Return (X, Y) of the center of cell containing provided text 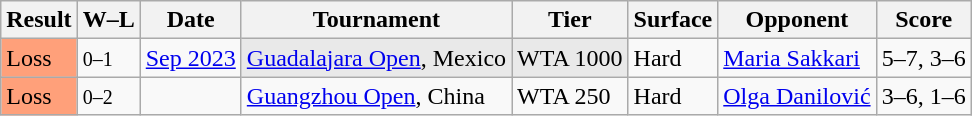
Tier (570, 20)
3–6, 1–6 (924, 96)
WTA 250 (570, 96)
Olga Danilović (797, 96)
Score (924, 20)
0–2 (108, 96)
W–L (108, 20)
Date (190, 20)
Guangzhou Open, China (376, 96)
0–1 (108, 58)
Guadalajara Open, Mexico (376, 58)
Opponent (797, 20)
WTA 1000 (570, 58)
Tournament (376, 20)
Sep 2023 (190, 58)
5–7, 3–6 (924, 58)
Maria Sakkari (797, 58)
Result (39, 20)
Surface (673, 20)
